Return [X, Y] of the center of cell containing provided text 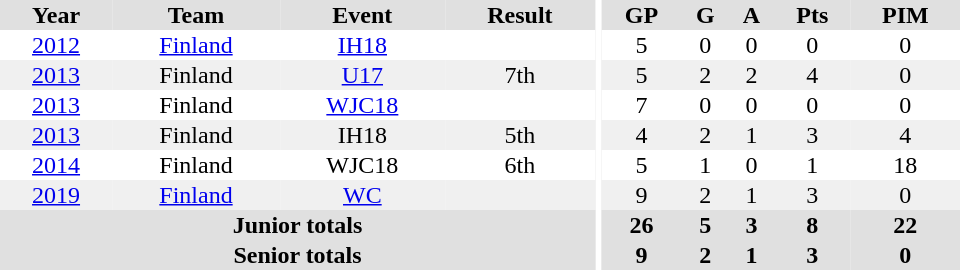
22 [906, 225]
5th [520, 135]
2012 [56, 45]
7th [520, 75]
Team [196, 15]
2019 [56, 195]
Pts [812, 15]
Event [362, 15]
Result [520, 15]
G [705, 15]
PIM [906, 15]
WC [362, 195]
7 [642, 105]
Junior totals [298, 225]
18 [906, 165]
Senior totals [298, 255]
Year [56, 15]
26 [642, 225]
6th [520, 165]
GP [642, 15]
A [752, 15]
U17 [362, 75]
8 [812, 225]
2014 [56, 165]
